Capture the cell that displays the provided text and extract its [x, y] central coordinate. 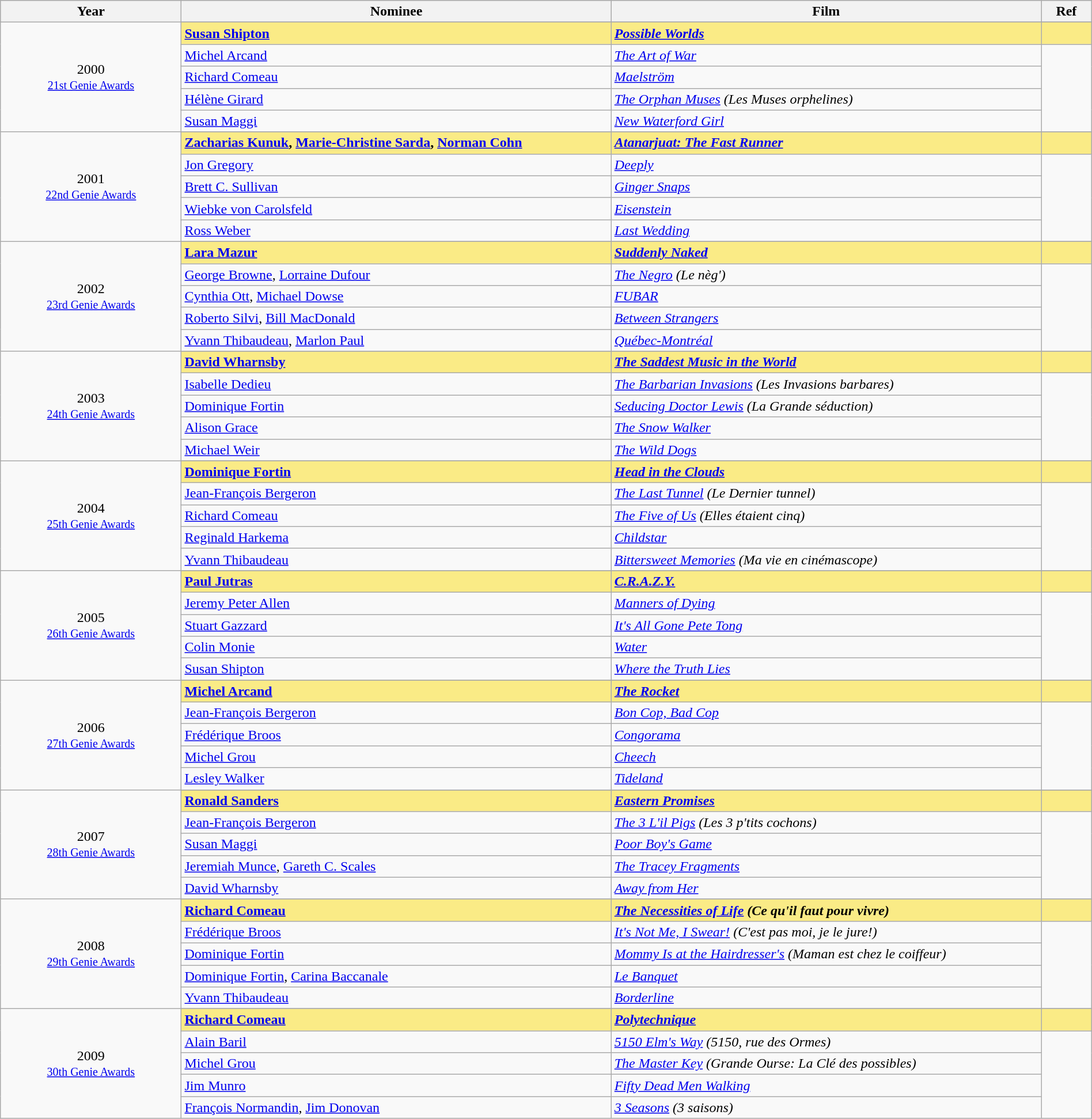
The Snow Walker [826, 428]
Brett C. Sullivan [396, 187]
Eisenstein [826, 208]
2003 24th Genie Awards [91, 406]
François Normandin, Jim Donovan [396, 1107]
The Orphan Muses (Les Muses orphelines) [826, 99]
Ross Weber [396, 230]
The Art of War [826, 55]
Isabelle Dedieu [396, 384]
Colin Monie [396, 647]
Film [826, 12]
The Barbarian Invasions (Les Invasions barbares) [826, 384]
Fifty Dead Men Walking [826, 1086]
2001 22nd Genie Awards [91, 187]
Stuart Gazzard [396, 625]
Mommy Is at the Hairdresser's (Maman est chez le coiffeur) [826, 954]
Eastern Promises [826, 801]
Roberto Silvi, Bill MacDonald [396, 318]
2002 23rd Genie Awards [91, 296]
2006 27th Genie Awards [91, 735]
Ronald Sanders [396, 801]
3 Seasons (3 saisons) [826, 1107]
The Master Key (Grande Ourse: La Clé des possibles) [826, 1064]
Between Strangers [826, 318]
Alison Grace [396, 428]
Poor Boy's Game [826, 844]
Michael Weir [396, 450]
Possible Worlds [826, 33]
Congorama [826, 735]
FUBAR [826, 297]
2005 26th Genie Awards [91, 625]
The Wild Dogs [826, 450]
Where the Truth Lies [826, 669]
The Necessities of Life (Ce qu'il faut pour vivre) [826, 910]
Atanarjuat: The Fast Runner [826, 143]
It's Not Me, I Swear! (C'est pas moi, je le jure!) [826, 932]
Borderline [826, 998]
Bon Cop, Bad Cop [826, 713]
Jim Munro [396, 1086]
The Negro (Le nèg') [826, 275]
5150 Elm's Way (5150, rue des Ormes) [826, 1042]
The Tracey Fragments [826, 866]
2004 25th Genie Awards [91, 515]
Bittersweet Memories (Ma vie en cinémascope) [826, 559]
Québec-Montréal [826, 340]
Dominique Fortin, Carina Baccanale [396, 976]
Manners of Dying [826, 603]
The Saddest Music in the World [826, 362]
Deeply [826, 165]
Maelström [826, 77]
Seducing Doctor Lewis (La Grande séduction) [826, 406]
The Rocket [826, 691]
The 3 L'il Pigs (Les 3 p'tits cochons) [826, 822]
Polytechnique [826, 1020]
Away from Her [826, 888]
2008 29th Genie Awards [91, 954]
Lara Mazur [396, 252]
Yvann Thibaudeau, Marlon Paul [396, 340]
The Last Tunnel (Le Dernier tunnel) [826, 494]
Last Wedding [826, 230]
Jeremy Peter Allen [396, 603]
2000 21st Genie Awards [91, 77]
2009 30th Genie Awards [91, 1064]
The Five of Us (Elles étaient cinq) [826, 515]
Cheech [826, 757]
Jon Gregory [396, 165]
Lesley Walker [396, 779]
Zacharias Kunuk, Marie-Christine Sarda, Norman Cohn [396, 143]
Paul Jutras [396, 581]
Ginger Snaps [826, 187]
Childstar [826, 537]
Jeremiah Munce, Gareth C. Scales [396, 866]
Le Banquet [826, 976]
Cynthia Ott, Michael Dowse [396, 297]
George Browne, Lorraine Dufour [396, 275]
Nominee [396, 12]
New Waterford Girl [826, 121]
It's All Gone Pete Tong [826, 625]
Suddenly Naked [826, 252]
Head in the Clouds [826, 472]
Alain Baril [396, 1042]
Tideland [826, 779]
C.R.A.Z.Y. [826, 581]
Wiebke von Carolsfeld [396, 208]
Water [826, 647]
Ref [1067, 12]
2007 28th Genie Awards [91, 844]
Year [91, 12]
Hélène Girard [396, 99]
Reginald Harkema [396, 537]
